Find where the given text appears and provide that cell's center as [x, y] coordinate. 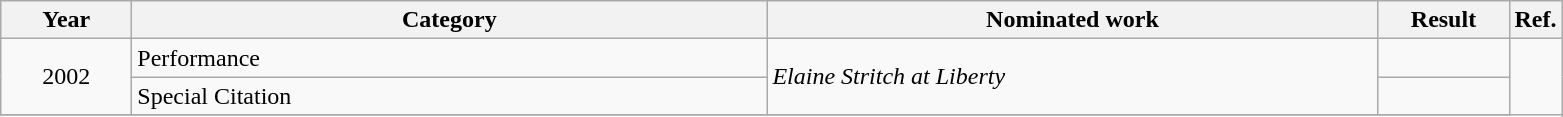
Special Citation [450, 96]
Ref. [1536, 20]
Performance [450, 58]
Result [1444, 20]
Elaine Stritch at Liberty [1072, 77]
Year [66, 20]
Category [450, 20]
Nominated work [1072, 20]
2002 [66, 77]
